Return the (X, Y) coordinate for the center point of the cell that contains the specified text.  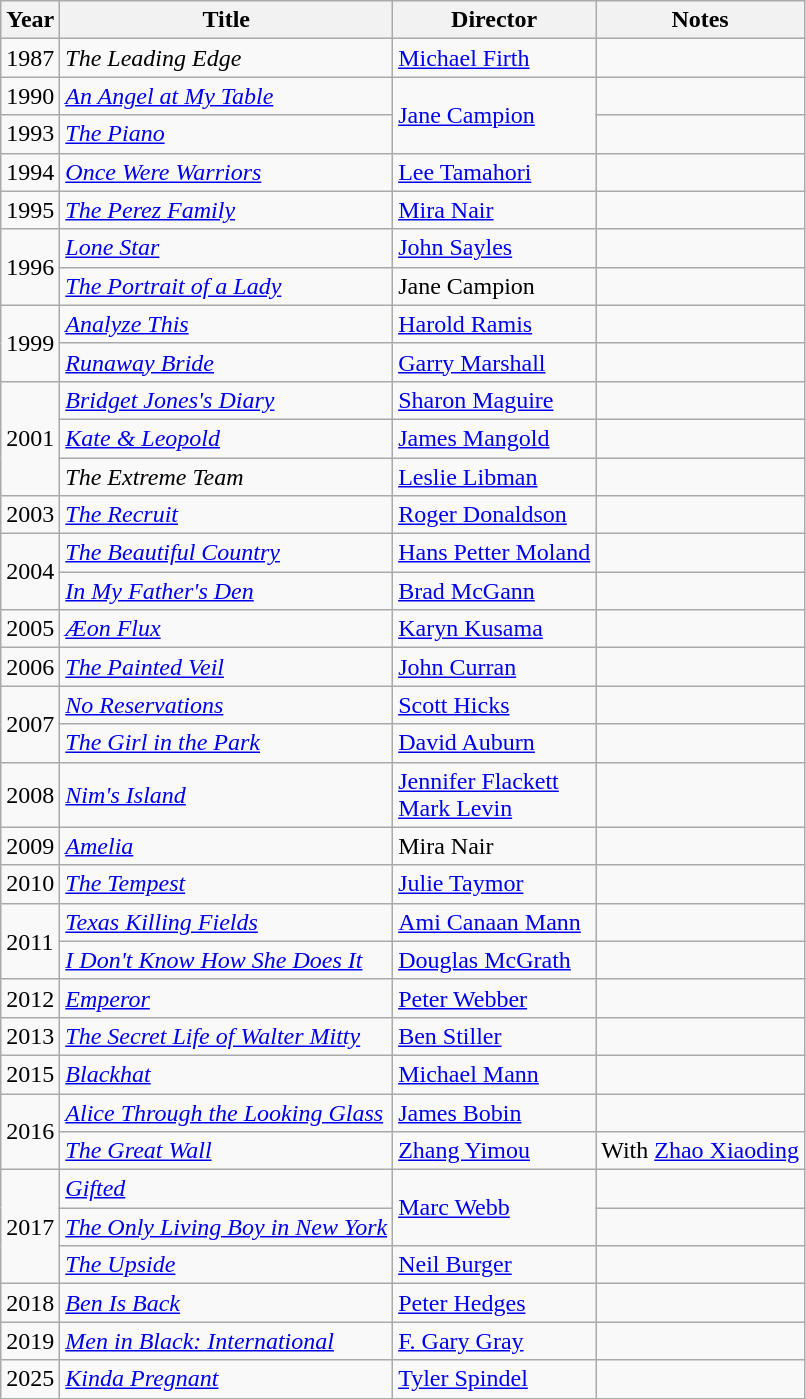
With Zhao Xiaoding (700, 1151)
Peter Hedges (494, 1303)
2015 (30, 1074)
Brad McGann (494, 591)
Alice Through the Looking Glass (226, 1113)
Year (30, 20)
2001 (30, 438)
Notes (700, 20)
1990 (30, 96)
2008 (30, 794)
2009 (30, 846)
The Tempest (226, 884)
The Upside (226, 1265)
1993 (30, 134)
Garry Marshall (494, 362)
Blackhat (226, 1074)
1996 (30, 267)
1999 (30, 343)
Men in Black: International (226, 1341)
Julie Taymor (494, 884)
2010 (30, 884)
Ben Stiller (494, 1036)
David Auburn (494, 743)
The Only Living Boy in New York (226, 1227)
1994 (30, 172)
2011 (30, 941)
An Angel at My Table (226, 96)
Jennifer FlackettMark Levin (494, 794)
The Great Wall (226, 1151)
Lee Tamahori (494, 172)
1987 (30, 58)
2019 (30, 1341)
Harold Ramis (494, 324)
Tyler Spindel (494, 1379)
The Piano (226, 134)
2007 (30, 724)
F. Gary Gray (494, 1341)
Ami Canaan Mann (494, 922)
The Portrait of a Lady (226, 286)
Once Were Warriors (226, 172)
2012 (30, 998)
The Painted Veil (226, 667)
2017 (30, 1227)
Zhang Yimou (494, 1151)
James Mangold (494, 438)
Marc Webb (494, 1208)
Gifted (226, 1189)
2016 (30, 1132)
The Secret Life of Walter Mitty (226, 1036)
Analyze This (226, 324)
Amelia (226, 846)
Michael Mann (494, 1074)
Lone Star (226, 248)
2025 (30, 1379)
Neil Burger (494, 1265)
The Recruit (226, 515)
John Sayles (494, 248)
Sharon Maguire (494, 400)
Kinda Pregnant (226, 1379)
Director (494, 20)
James Bobin (494, 1113)
2006 (30, 667)
Æon Flux (226, 629)
2013 (30, 1036)
Peter Webber (494, 998)
Ben Is Back (226, 1303)
Hans Petter Moland (494, 553)
Karyn Kusama (494, 629)
I Don't Know How She Does It (226, 960)
Texas Killing Fields (226, 922)
The Extreme Team (226, 477)
In My Father's Den (226, 591)
2018 (30, 1303)
Michael Firth (494, 58)
Runaway Bride (226, 362)
The Perez Family (226, 210)
Scott Hicks (494, 705)
The Girl in the Park (226, 743)
Roger Donaldson (494, 515)
Nim's Island (226, 794)
2004 (30, 572)
Title (226, 20)
John Curran (494, 667)
No Reservations (226, 705)
1995 (30, 210)
Kate & Leopold (226, 438)
2005 (30, 629)
Bridget Jones's Diary (226, 400)
Emperor (226, 998)
2003 (30, 515)
The Beautiful Country (226, 553)
The Leading Edge (226, 58)
Leslie Libman (494, 477)
Douglas McGrath (494, 960)
